Extract the (x, y) coordinate from the center of the cell holding the provided text.  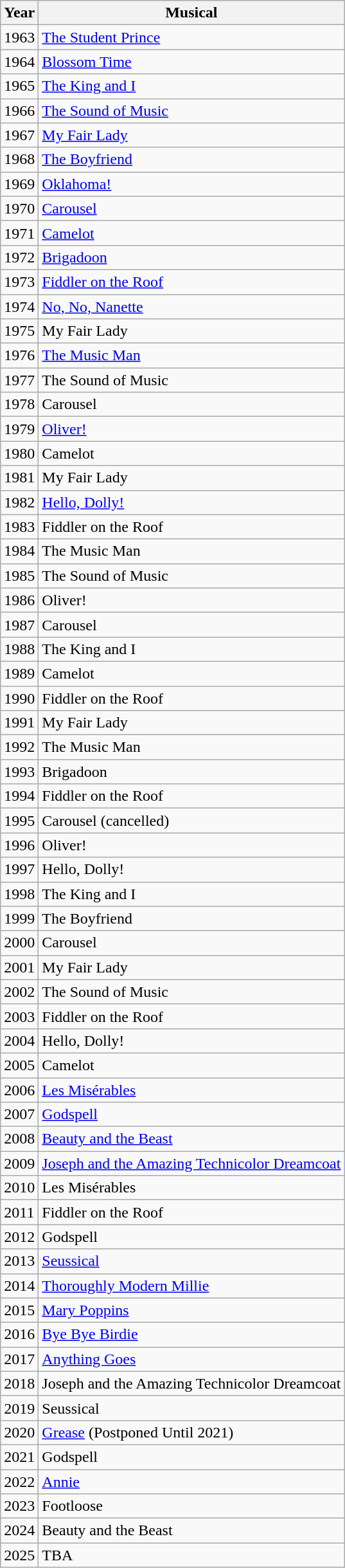
Anything Goes (191, 1359)
2001 (19, 967)
1969 (19, 184)
2024 (19, 1531)
Musical (191, 13)
2020 (19, 1432)
2008 (19, 1139)
2023 (19, 1506)
1995 (19, 821)
1988 (19, 649)
Annie (191, 1481)
1975 (19, 331)
The Student Prince (191, 37)
Carousel (cancelled) (191, 821)
1986 (19, 600)
2003 (19, 1016)
1983 (19, 527)
1978 (19, 405)
Oklahoma! (191, 184)
Year (19, 13)
1993 (19, 772)
1997 (19, 870)
1984 (19, 551)
1968 (19, 160)
2012 (19, 1237)
1987 (19, 624)
2014 (19, 1286)
1992 (19, 747)
1982 (19, 502)
1972 (19, 257)
2007 (19, 1115)
2004 (19, 1041)
2019 (19, 1408)
2011 (19, 1212)
1996 (19, 845)
Footloose (191, 1506)
1990 (19, 698)
2009 (19, 1163)
2015 (19, 1310)
Thoroughly Modern Millie (191, 1286)
2021 (19, 1457)
Bye Bye Birdie (191, 1335)
1967 (19, 135)
1985 (19, 576)
2000 (19, 943)
1971 (19, 233)
2022 (19, 1481)
1974 (19, 307)
1963 (19, 37)
2002 (19, 992)
1970 (19, 208)
1989 (19, 673)
1973 (19, 282)
2018 (19, 1383)
1966 (19, 111)
2005 (19, 1065)
1976 (19, 356)
2016 (19, 1335)
2013 (19, 1261)
2010 (19, 1188)
Grease (Postponed Until 2021) (191, 1432)
1979 (19, 429)
No, No, Nanette (191, 307)
Blossom Time (191, 62)
1980 (19, 453)
1965 (19, 86)
1964 (19, 62)
2017 (19, 1359)
TBA (191, 1555)
Mary Poppins (191, 1310)
1994 (19, 796)
1999 (19, 918)
1977 (19, 380)
1981 (19, 478)
1991 (19, 723)
2025 (19, 1555)
2006 (19, 1090)
1998 (19, 894)
